Output the (x, y) coordinate of the center of the cell containing the given text.  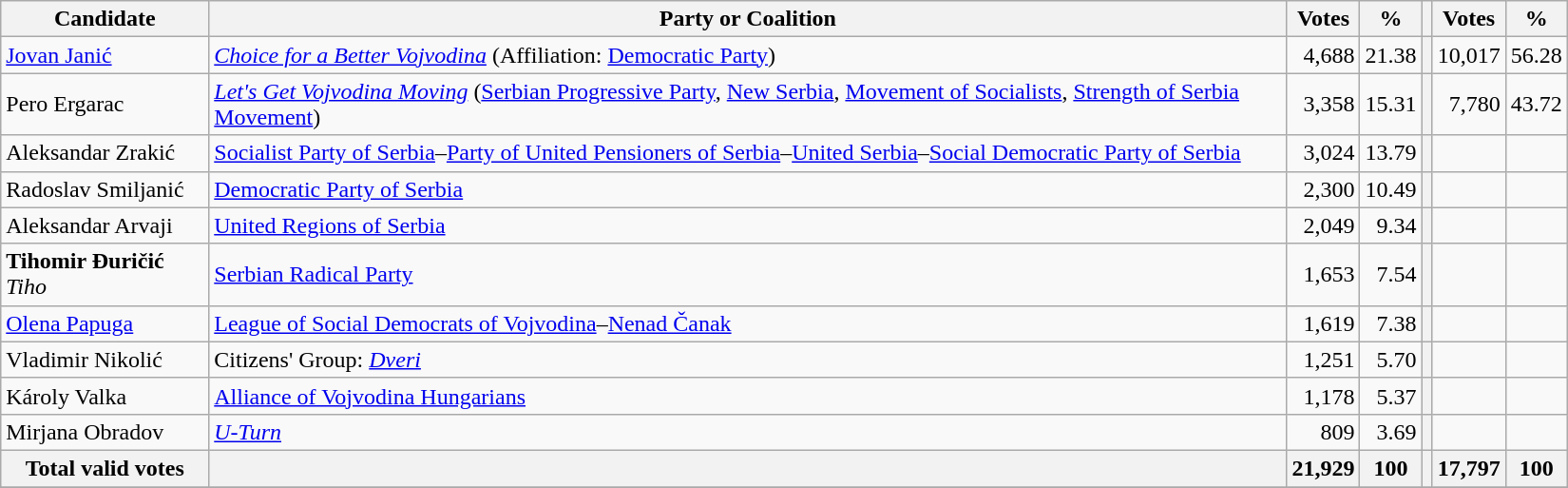
1,619 (1323, 323)
Károly Valka (105, 396)
7.54 (1391, 274)
Vladimir Nikolić (105, 360)
Party or Coalition (748, 19)
13.79 (1391, 153)
9.34 (1391, 225)
Jovan Janić (105, 55)
56.28 (1536, 55)
21,929 (1323, 468)
1,653 (1323, 274)
5.70 (1391, 360)
5.37 (1391, 396)
United Regions of Serbia (748, 225)
Radoslav Smiljanić (105, 189)
Let's Get Vojvodina Moving (Serbian Progressive Party, New Serbia, Movement of Socialists, Strength of Serbia Movement) (748, 105)
Democratic Party of Serbia (748, 189)
17,797 (1469, 468)
Aleksandar Zrakić (105, 153)
2,300 (1323, 189)
3,358 (1323, 105)
Candidate (105, 19)
7.38 (1391, 323)
Mirjana Obradov (105, 432)
7,780 (1469, 105)
809 (1323, 432)
21.38 (1391, 55)
10,017 (1469, 55)
Total valid votes (105, 468)
U-Turn (748, 432)
Alliance of Vojvodina Hungarians (748, 396)
League of Social Democrats of Vojvodina–Nenad Čanak (748, 323)
1,251 (1323, 360)
Aleksandar Arvaji (105, 225)
3.69 (1391, 432)
43.72 (1536, 105)
10.49 (1391, 189)
Citizens' Group: Dveri (748, 360)
Pero Ergarac (105, 105)
Choice for a Better Vojvodina (Affiliation: Democratic Party) (748, 55)
Tihomir Đuričić Tiho (105, 274)
2,049 (1323, 225)
Serbian Radical Party (748, 274)
4,688 (1323, 55)
3,024 (1323, 153)
15.31 (1391, 105)
Olena Papuga (105, 323)
1,178 (1323, 396)
Socialist Party of Serbia–Party of United Pensioners of Serbia–United Serbia–Social Democratic Party of Serbia (748, 153)
